Capture the cell that displays the provided text and extract its (X, Y) central coordinate. 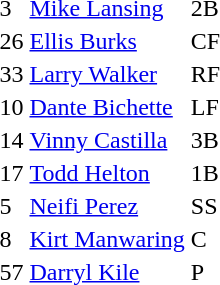
Todd Helton (107, 173)
Vinny Castilla (107, 140)
Ellis Burks (107, 41)
Neifi Perez (107, 206)
Larry Walker (107, 74)
Kirt Manwaring (107, 239)
Dante Bichette (107, 107)
